For the text-containing cell, return its midpoint in (x, y) coordinate format. 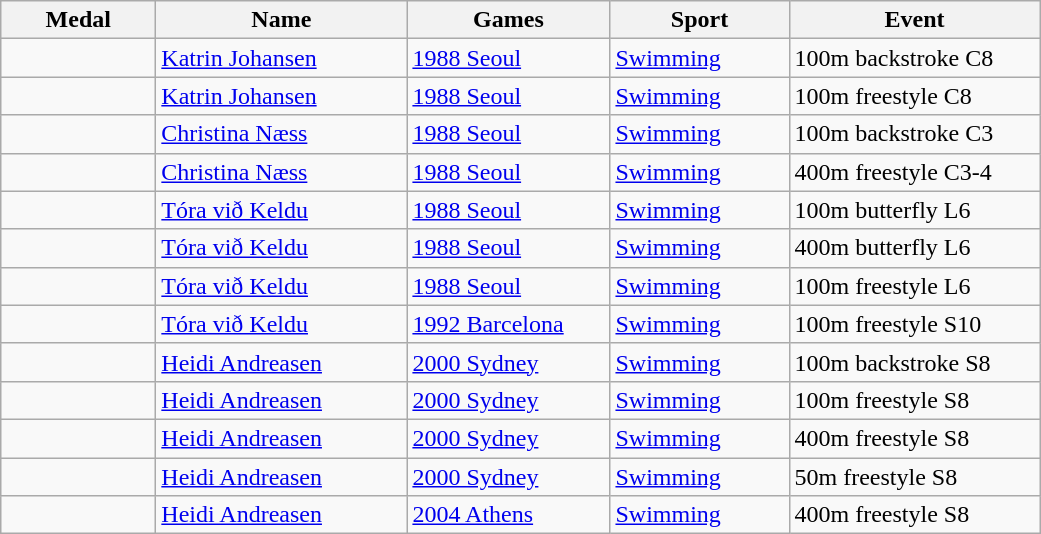
100m freestyle C8 (914, 96)
100m freestyle S10 (914, 324)
50m freestyle S8 (914, 477)
Games (508, 20)
400m freestyle C3-4 (914, 172)
100m backstroke C8 (914, 58)
Sport (700, 20)
100m backstroke C3 (914, 134)
100m freestyle S8 (914, 400)
Name (282, 20)
100m backstroke S8 (914, 362)
400m butterfly L6 (914, 248)
Medal (78, 20)
1992 Barcelona (508, 324)
Event (914, 20)
100m freestyle L6 (914, 286)
2004 Athens (508, 515)
100m butterfly L6 (914, 210)
